Extract the (x, y) coordinate from the center of the cell holding the provided text.  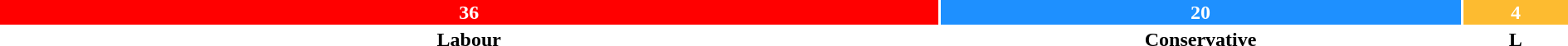
20 (1200, 12)
4 (1516, 12)
36 (469, 12)
